Identify which cell holds the provided text, then report its (X, Y) central coordinate. 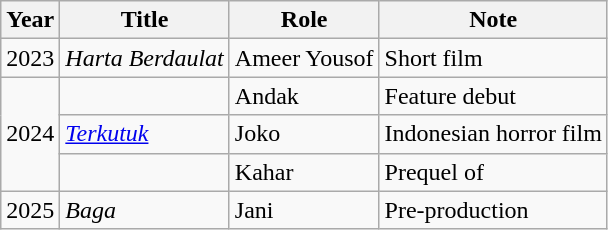
Pre-production (493, 210)
Indonesian horror film (493, 134)
Ameer Yousof (304, 58)
Joko (304, 134)
2024 (30, 134)
2023 (30, 58)
Short film (493, 58)
Note (493, 20)
Year (30, 20)
2025 (30, 210)
Jani (304, 210)
Feature debut (493, 96)
Title (145, 20)
Harta Berdaulat (145, 58)
Andak (304, 96)
Role (304, 20)
Prequel of (493, 172)
Baga (145, 210)
Kahar (304, 172)
Terkutuk (145, 134)
